Identify which cell holds the provided text, then report its [X, Y] central coordinate. 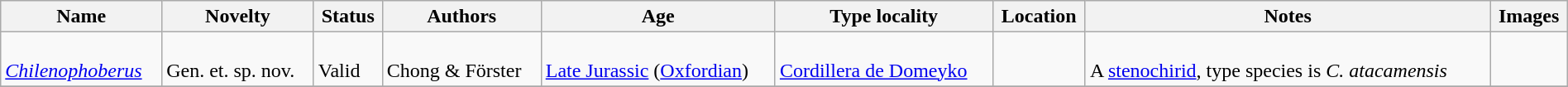
Authors [461, 17]
Name [81, 17]
Valid [347, 60]
Chong & Förster [461, 60]
Chilenophoberus [81, 60]
Age [658, 17]
Notes [1288, 17]
Type locality [883, 17]
Images [1528, 17]
A stenochirid, type species is C. atacamensis [1288, 60]
Late Jurassic (Oxfordian) [658, 60]
Location [1039, 17]
Novelty [238, 17]
Cordillera de Domeyko [883, 60]
Status [347, 17]
Gen. et. sp. nov. [238, 60]
